Scan for the cell matching the given text and deliver its [X, Y] coordinate at center. 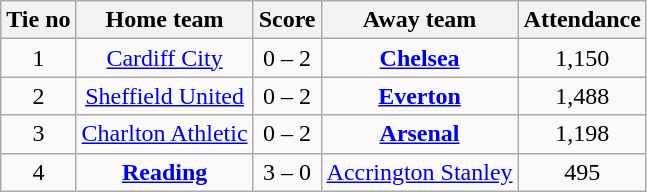
Home team [164, 20]
1 [38, 58]
495 [582, 172]
1,150 [582, 58]
1,488 [582, 96]
Everton [420, 96]
Reading [164, 172]
3 [38, 134]
Arsenal [420, 134]
1,198 [582, 134]
Accrington Stanley [420, 172]
Chelsea [420, 58]
Charlton Athletic [164, 134]
Tie no [38, 20]
4 [38, 172]
Attendance [582, 20]
3 – 0 [287, 172]
Cardiff City [164, 58]
2 [38, 96]
Sheffield United [164, 96]
Score [287, 20]
Away team [420, 20]
